Locate the cell with the specified text and output its (x, y) center coordinate. 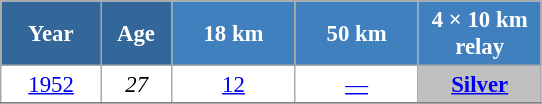
— (356, 85)
Year (52, 34)
27 (136, 85)
18 km (234, 34)
Age (136, 34)
Silver (480, 85)
50 km (356, 34)
4 × 10 km relay (480, 34)
12 (234, 85)
1952 (52, 85)
